From the cell containing the given text, extract its center point as (x, y) coordinate. 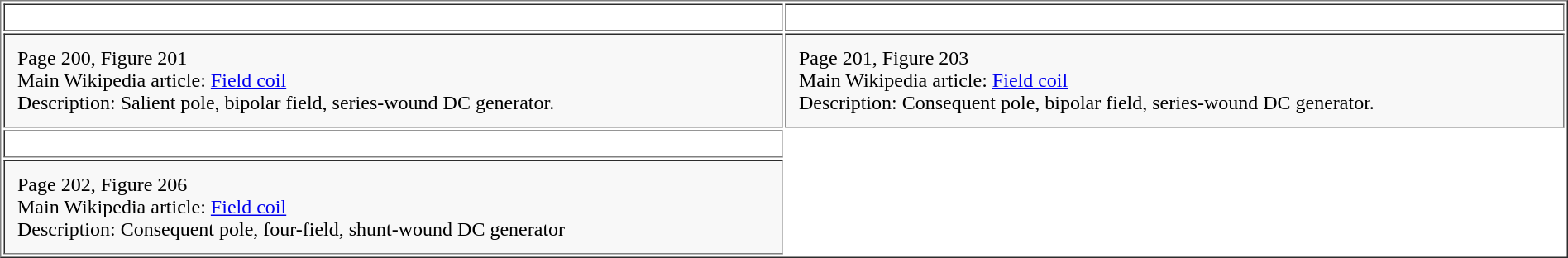
Page 202, Figure 206Main Wikipedia article: Field coilDescription: Consequent pole, four-field, shunt-wound DC generator (393, 208)
Page 201, Figure 203Main Wikipedia article: Field coilDescription: Consequent pole, bipolar field, series-wound DC generator. (1175, 80)
Page 200, Figure 201Main Wikipedia article: Field coilDescription: Salient pole, bipolar field, series-wound DC generator. (393, 80)
